From the cell containing the given text, extract its center point as (x, y) coordinate. 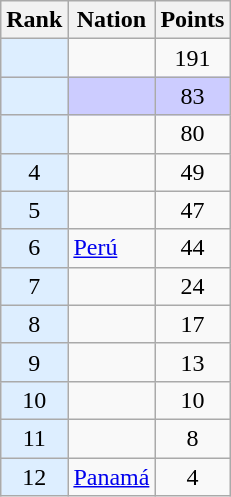
Points (192, 20)
17 (192, 324)
6 (34, 248)
12 (34, 477)
44 (192, 248)
24 (192, 286)
Rank (34, 20)
5 (34, 210)
9 (34, 362)
Panamá (112, 477)
7 (34, 286)
11 (34, 438)
47 (192, 210)
191 (192, 58)
13 (192, 362)
80 (192, 134)
Nation (112, 20)
Perú (112, 248)
49 (192, 172)
83 (192, 96)
